Identify which cell holds the provided text, then report its (X, Y) central coordinate. 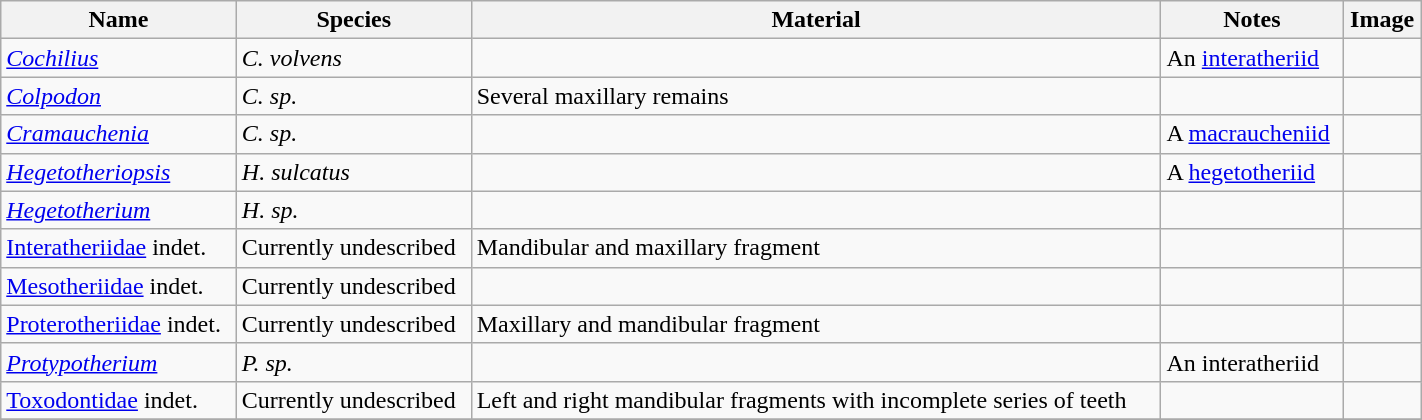
Material (816, 20)
Mesotheriidae indet. (119, 286)
Notes (1252, 20)
Hegetotherium (119, 210)
Toxodontidae indet. (119, 400)
Hegetotheriopsis (119, 172)
P. sp. (354, 362)
Species (354, 20)
Mandibular and maxillary fragment (816, 248)
Protypotherium (119, 362)
A macraucheniid (1252, 134)
H. sulcatus (354, 172)
C. volvens (354, 58)
Left and right mandibular fragments with incomplete series of teeth (816, 400)
H. sp. (354, 210)
A hegetotheriid (1252, 172)
Name (119, 20)
Cochilius (119, 58)
Several maxillary remains (816, 96)
Cramauchenia (119, 134)
Interatheriidae indet. (119, 248)
Proterotheriidae indet. (119, 324)
Colpodon (119, 96)
Maxillary and mandibular fragment (816, 324)
Image (1382, 20)
